Provide the [x, y] coordinate of the cell's center where the given text is located.  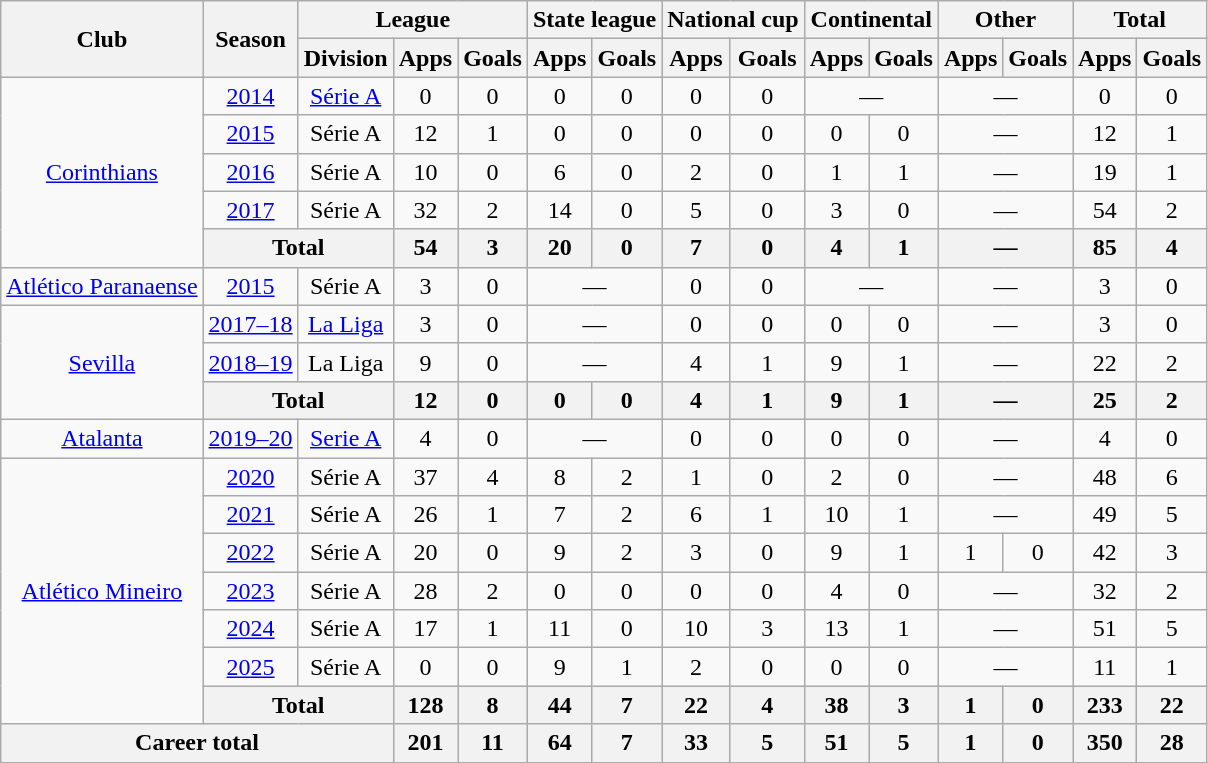
128 [425, 705]
State league [594, 20]
2024 [250, 629]
13 [836, 629]
League [412, 20]
201 [425, 743]
2025 [250, 667]
2020 [250, 477]
17 [425, 629]
Sevilla [102, 362]
2017 [250, 210]
2016 [250, 172]
2023 [250, 591]
49 [1105, 515]
National cup [733, 20]
14 [559, 210]
Season [250, 39]
233 [1105, 705]
Continental [871, 20]
2019–20 [250, 438]
37 [425, 477]
19 [1105, 172]
Corinthians [102, 172]
Club [102, 39]
Atlético Paranaense [102, 286]
2017–18 [250, 324]
26 [425, 515]
25 [1105, 400]
38 [836, 705]
Serie A [346, 438]
2022 [250, 553]
Career total [197, 743]
2021 [250, 515]
350 [1105, 743]
42 [1105, 553]
Atlético Mineiro [102, 591]
Atalanta [102, 438]
Other [1005, 20]
2018–19 [250, 362]
48 [1105, 477]
85 [1105, 248]
Division [346, 58]
2014 [250, 96]
44 [559, 705]
64 [559, 743]
33 [696, 743]
